Provide the [x, y] coordinate of the cell's center where the given text is located.  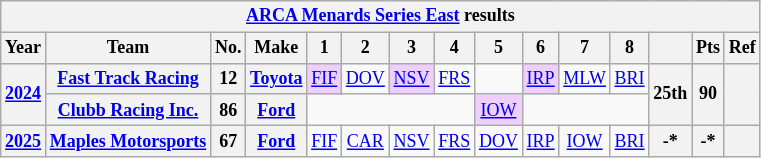
Year [24, 48]
Pts [708, 48]
25th [670, 94]
Ref [742, 48]
7 [584, 48]
12 [228, 78]
90 [708, 94]
6 [540, 48]
Toyota [276, 78]
2024 [24, 94]
8 [630, 48]
4 [454, 48]
67 [228, 140]
Maples Motorsports [128, 140]
Fast Track Racing [128, 78]
3 [412, 48]
CAR [365, 140]
No. [228, 48]
Make [276, 48]
86 [228, 110]
2025 [24, 140]
Clubb Racing Inc. [128, 110]
2 [365, 48]
5 [499, 48]
MLW [584, 78]
Team [128, 48]
1 [324, 48]
ARCA Menards Series East results [380, 16]
